Identify which cell holds the provided text, then report its (X, Y) central coordinate. 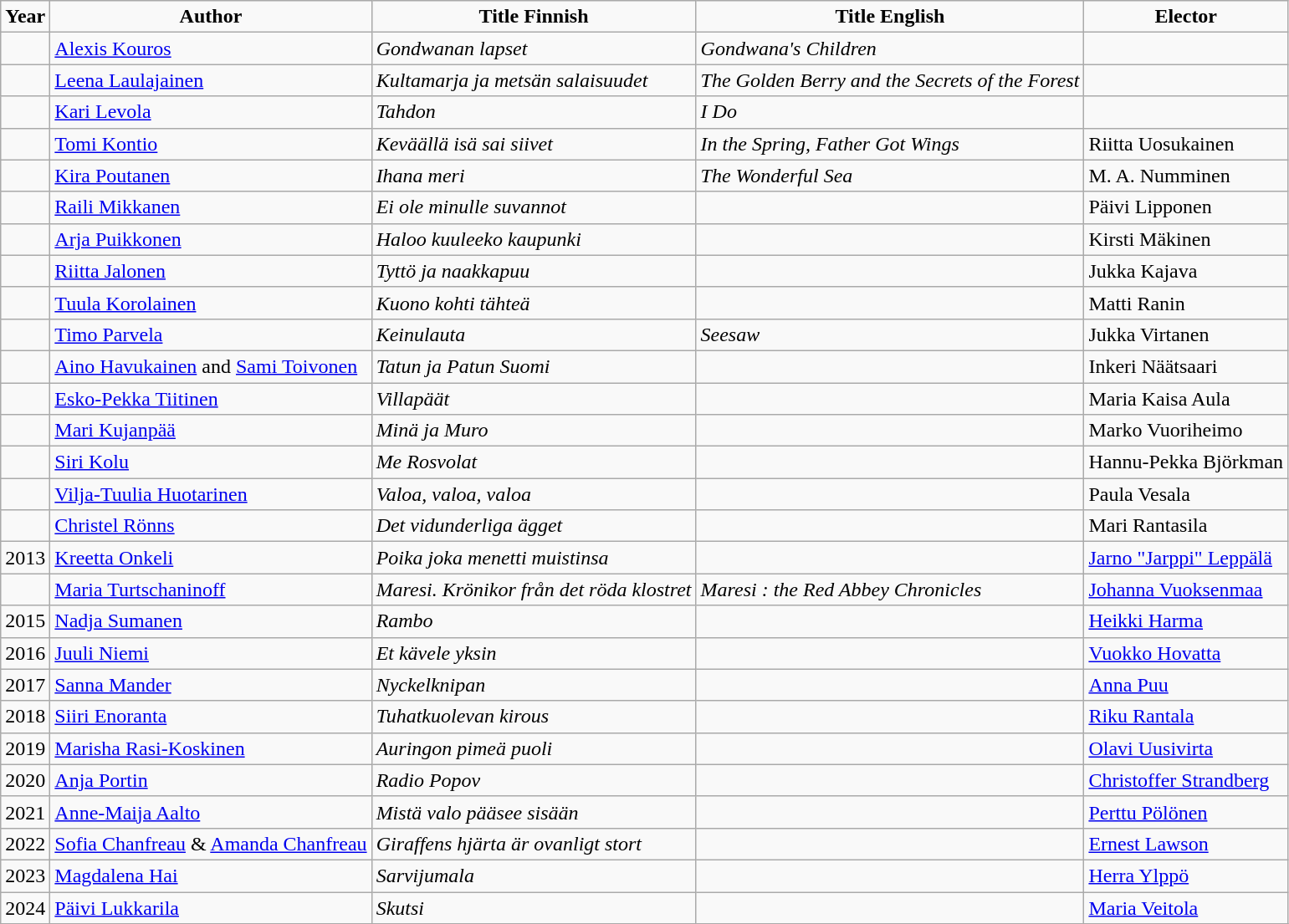
Anja Portin (211, 780)
Tyttö ja naakkapuu (534, 271)
2015 (25, 621)
Mari Kujanpää (211, 431)
Hannu-Pekka Björkman (1186, 462)
2016 (25, 653)
Johanna Vuoksenmaa (1186, 590)
Tatun ja Patun Suomi (534, 366)
Maria Kaisa Aula (1186, 399)
Tuula Korolainen (211, 303)
Gondwana's Children (890, 48)
Leena Laulajainen (211, 80)
Poika joka menetti muistinsa (534, 558)
2017 (25, 685)
Valoa, valoa, valoa (534, 494)
Arja Puikkonen (211, 239)
Minä ja Muro (534, 431)
Jukka Kajava (1186, 271)
Raili Mikkanen (211, 207)
Vuokko Hovatta (1186, 653)
M. A. Numminen (1186, 176)
Jarno "Jarppi" Leppälä (1186, 558)
Juuli Niemi (211, 653)
2023 (25, 876)
Keväällä isä sai siivet (534, 144)
Author (211, 17)
Keinulauta (534, 334)
Tomi Kontio (211, 144)
Siri Kolu (211, 462)
Riitta Uosukainen (1186, 144)
Kirsti Mäkinen (1186, 239)
Anna Puu (1186, 685)
Herra Ylppö (1186, 876)
Mari Rantasila (1186, 526)
Aino Havukainen and Sami Toivonen (211, 366)
Year (25, 17)
Heikki Harma (1186, 621)
Ei ole minulle suvannot (534, 207)
I Do (890, 112)
Esko-Pekka Tiitinen (211, 399)
Jukka Virtanen (1186, 334)
Alexis Kouros (211, 48)
Rambo (534, 621)
Siiri Enoranta (211, 717)
2020 (25, 780)
Anne-Maija Aalto (211, 812)
2013 (25, 558)
2019 (25, 748)
Magdalena Hai (211, 876)
Timo Parvela (211, 334)
Nyckelknipan (534, 685)
Maresi. Krönikor från det röda klostret (534, 590)
Marko Vuoriheimo (1186, 431)
Tahdon (534, 112)
2018 (25, 717)
Nadja Sumanen (211, 621)
Kultamarja ja metsän salaisuudet (534, 80)
Ihana meri (534, 176)
Radio Popov (534, 780)
Sofia Chanfreau & Amanda Chanfreau (211, 844)
Maria Veitola (1186, 907)
Riitta Jalonen (211, 271)
Gondwanan lapset (534, 48)
Title Finnish (534, 17)
Me Rosvolat (534, 462)
Elector (1186, 17)
Inkeri Näätsaari (1186, 366)
Ernest Lawson (1186, 844)
Sarvijumala (534, 876)
The Golden Berry and the Secrets of the Forest (890, 80)
Et kävele yksin (534, 653)
Sanna Mander (211, 685)
The Wonderful Sea (890, 176)
Tuhatkuolevan kirous (534, 717)
Maria Turtschaninoff (211, 590)
Haloo kuuleeko kaupunki (534, 239)
Päivi Lipponen (1186, 207)
Vilja-Tuulia Huotarinen (211, 494)
Christoffer Strandberg (1186, 780)
Title English (890, 17)
Olavi Uusivirta (1186, 748)
Paula Vesala (1186, 494)
Riku Rantala (1186, 717)
Kari Levola (211, 112)
2024 (25, 907)
Seesaw (890, 334)
Kreetta Onkeli (211, 558)
Auringon pimeä puoli (534, 748)
Maresi : the Red Abbey Chronicles (890, 590)
Perttu Pölönen (1186, 812)
Kuono kohti tähteä (534, 303)
Mistä valo pääsee sisään (534, 812)
Päivi Lukkarila (211, 907)
In the Spring, Father Got Wings (890, 144)
Skutsi (534, 907)
Marisha Rasi-Koskinen (211, 748)
Kira Poutanen (211, 176)
Christel Rönns (211, 526)
Villapäät (534, 399)
Giraffens hjärta är ovanligt stort (534, 844)
Matti Ranin (1186, 303)
2022 (25, 844)
2021 (25, 812)
Det vidunderliga ägget (534, 526)
